Find where the given text appears and provide that cell's center as (X, Y) coordinate. 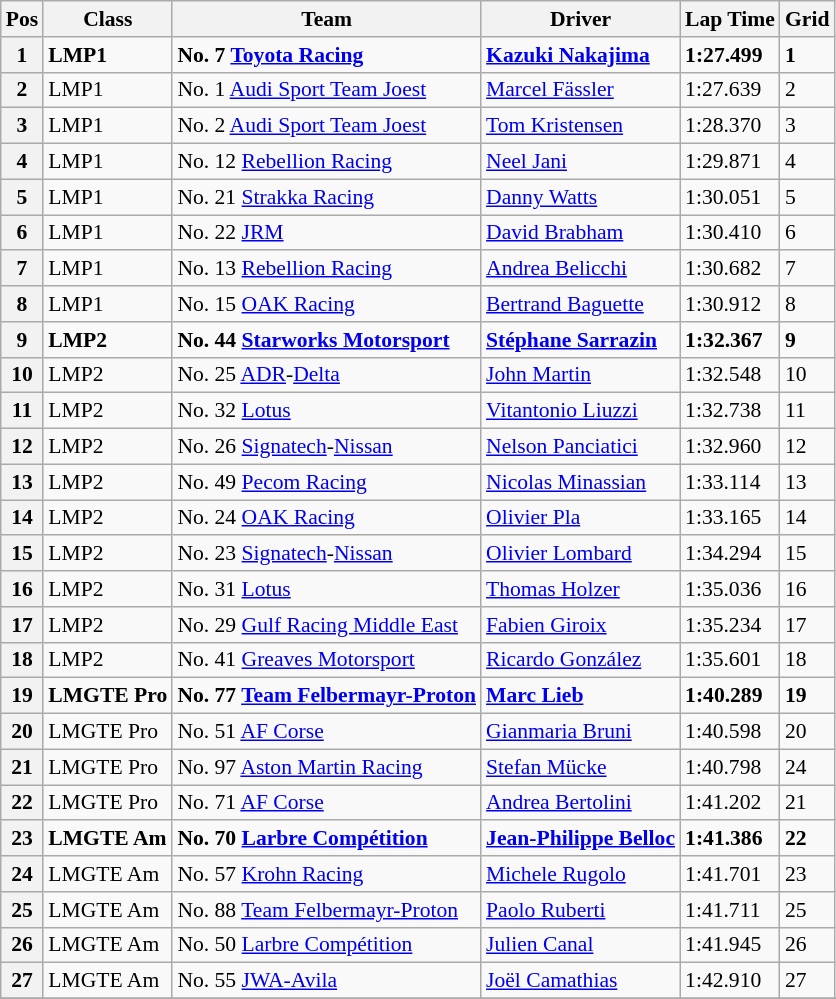
John Martin (580, 375)
Tom Kristensen (580, 126)
1:32.960 (730, 447)
David Brabham (580, 233)
Olivier Lombard (580, 554)
No. 44 Starworks Motorsport (326, 340)
Marc Lieb (580, 696)
No. 71 AF Corse (326, 803)
1:41.701 (730, 874)
No. 88 Team Felbermayr-Proton (326, 910)
Vitantonio Liuzzi (580, 411)
Fabien Giroix (580, 625)
1:30.682 (730, 269)
Grid (808, 19)
No. 21 Strakka Racing (326, 197)
1:30.410 (730, 233)
Team (326, 19)
1:35.234 (730, 625)
No. 22 JRM (326, 233)
1:28.370 (730, 126)
No. 70 Larbre Compétition (326, 839)
No. 12 Rebellion Racing (326, 162)
Andrea Belicchi (580, 269)
No. 13 Rebellion Racing (326, 269)
Stefan Mücke (580, 767)
No. 32 Lotus (326, 411)
No. 97 Aston Martin Racing (326, 767)
Driver (580, 19)
1:40.598 (730, 732)
1:30.051 (730, 197)
1:40.289 (730, 696)
1:32.738 (730, 411)
Class (108, 19)
Paolo Ruberti (580, 910)
Thomas Holzer (580, 589)
1:35.601 (730, 660)
Neel Jani (580, 162)
Jean-Philippe Belloc (580, 839)
Olivier Pla (580, 518)
No. 26 Signatech-Nissan (326, 447)
1:29.871 (730, 162)
1:42.910 (730, 981)
No. 50 Larbre Compétition (326, 945)
1:40.798 (730, 767)
Marcel Fässler (580, 90)
Kazuki Nakajima (580, 55)
1:33.114 (730, 482)
Stéphane Sarrazin (580, 340)
Nicolas Minassian (580, 482)
Gianmaria Bruni (580, 732)
Andrea Bertolini (580, 803)
No. 24 OAK Racing (326, 518)
Michele Rugolo (580, 874)
No. 25 ADR-Delta (326, 375)
No. 51 AF Corse (326, 732)
No. 41 Greaves Motorsport (326, 660)
No. 49 Pecom Racing (326, 482)
No. 1 Audi Sport Team Joest (326, 90)
1:27.499 (730, 55)
1:32.548 (730, 375)
Bertrand Baguette (580, 304)
No. 7 Toyota Racing (326, 55)
1:41.202 (730, 803)
No. 29 Gulf Racing Middle East (326, 625)
Nelson Panciatici (580, 447)
1:41.945 (730, 945)
Pos (22, 19)
Julien Canal (580, 945)
1:27.639 (730, 90)
Lap Time (730, 19)
No. 57 Krohn Racing (326, 874)
1:32.367 (730, 340)
1:33.165 (730, 518)
1:30.912 (730, 304)
Danny Watts (580, 197)
No. 55 JWA-Avila (326, 981)
No. 31 Lotus (326, 589)
Joël Camathias (580, 981)
1:34.294 (730, 554)
No. 15 OAK Racing (326, 304)
1:35.036 (730, 589)
1:41.386 (730, 839)
Ricardo González (580, 660)
No. 77 Team Felbermayr-Proton (326, 696)
No. 2 Audi Sport Team Joest (326, 126)
1:41.711 (730, 910)
No. 23 Signatech-Nissan (326, 554)
